Locate the cell with the specified text and output its [x, y] center coordinate. 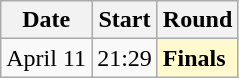
Date [46, 20]
Round [197, 20]
21:29 [125, 58]
Start [125, 20]
April 11 [46, 58]
Finals [197, 58]
